Scan for the cell matching the given text and deliver its (x, y) coordinate at center. 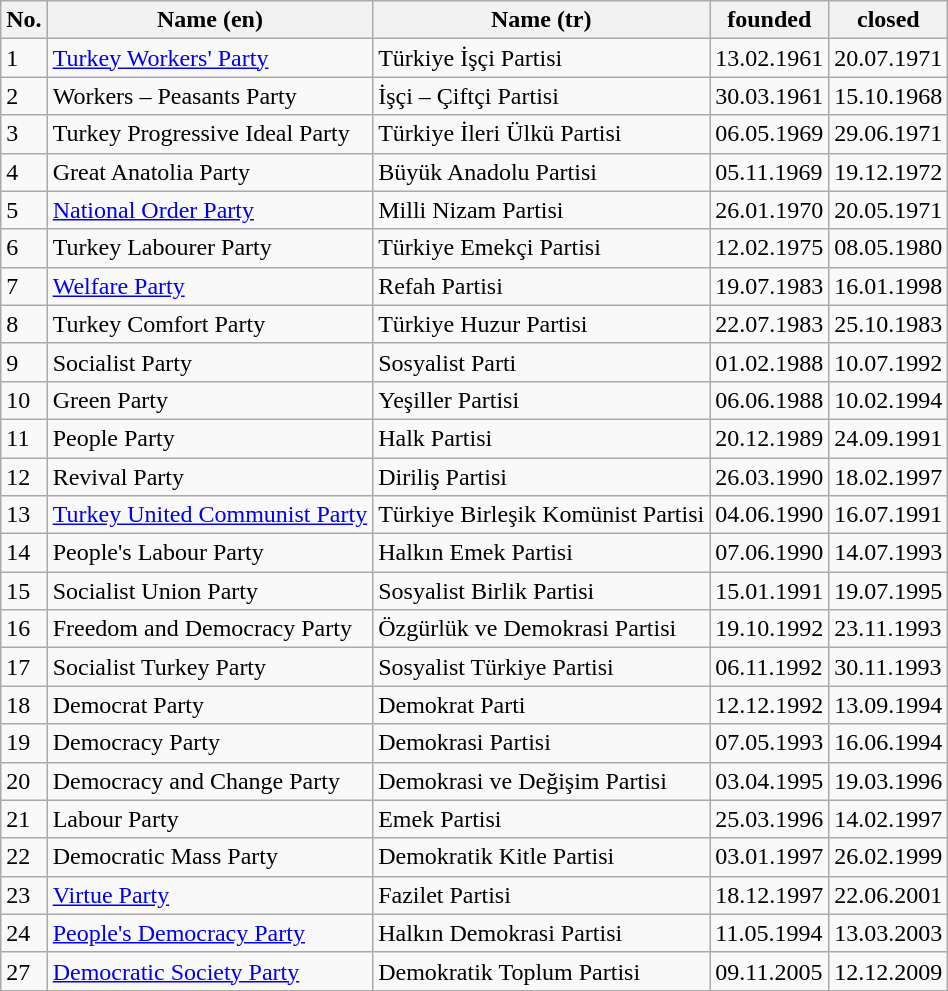
Socialist Turkey Party (210, 667)
Demokrat Parti (542, 705)
25.03.1996 (770, 819)
20.07.1971 (888, 58)
07.05.1993 (770, 743)
26.03.1990 (770, 477)
Türkiye Birleşik Komünist Partisi (542, 515)
Democratic Society Party (210, 971)
Green Party (210, 400)
Sosyalist Birlik Partisi (542, 591)
08.05.1980 (888, 248)
30.11.1993 (888, 667)
19 (24, 743)
Welfare Party (210, 286)
No. (24, 20)
People's Democracy Party (210, 933)
24.09.1991 (888, 438)
19.07.1983 (770, 286)
8 (24, 324)
Democratic Mass Party (210, 857)
Diriliş Partisi (542, 477)
Democracy Party (210, 743)
Socialist Party (210, 362)
Virtue Party (210, 895)
closed (888, 20)
25.10.1983 (888, 324)
İşçi – Çiftçi Partisi (542, 96)
23.11.1993 (888, 629)
19.07.1995 (888, 591)
Turkey Labourer Party (210, 248)
09.11.2005 (770, 971)
03.04.1995 (770, 781)
Great Anatolia Party (210, 172)
Workers – Peasants Party (210, 96)
Refah Partisi (542, 286)
16.06.1994 (888, 743)
Türkiye Emekçi Partisi (542, 248)
Revival Party (210, 477)
12.12.1992 (770, 705)
Halkın Demokrasi Partisi (542, 933)
18.02.1997 (888, 477)
People's Labour Party (210, 553)
14.07.1993 (888, 553)
13.09.1994 (888, 705)
20 (24, 781)
01.02.1988 (770, 362)
National Order Party (210, 210)
13.03.2003 (888, 933)
15 (24, 591)
15.01.1991 (770, 591)
13 (24, 515)
Demokrasi ve Değişim Partisi (542, 781)
06.11.1992 (770, 667)
10 (24, 400)
Halk Partisi (542, 438)
22.06.2001 (888, 895)
Turkey United Communist Party (210, 515)
Türkiye İleri Ülkü Partisi (542, 134)
Name (tr) (542, 20)
6 (24, 248)
15.10.1968 (888, 96)
06.06.1988 (770, 400)
18 (24, 705)
Türkiye İşçi Partisi (542, 58)
Özgürlük ve Demokrasi Partisi (542, 629)
03.01.1997 (770, 857)
18.12.1997 (770, 895)
26.01.1970 (770, 210)
Emek Partisi (542, 819)
23 (24, 895)
Sosyalist Türkiye Partisi (542, 667)
07.06.1990 (770, 553)
Halkın Emek Partisi (542, 553)
Demokrasi Partisi (542, 743)
22.07.1983 (770, 324)
Turkey Workers' Party (210, 58)
Büyük Anadolu Partisi (542, 172)
Democrat Party (210, 705)
10.02.1994 (888, 400)
Yeşiller Partisi (542, 400)
04.06.1990 (770, 515)
21 (24, 819)
9 (24, 362)
16 (24, 629)
7 (24, 286)
30.03.1961 (770, 96)
3 (24, 134)
12 (24, 477)
Turkey Comfort Party (210, 324)
Turkey Progressive Ideal Party (210, 134)
24 (24, 933)
19.03.1996 (888, 781)
19.12.1972 (888, 172)
2 (24, 96)
Milli Nizam Partisi (542, 210)
5 (24, 210)
12.12.2009 (888, 971)
16.07.1991 (888, 515)
14.02.1997 (888, 819)
22 (24, 857)
14 (24, 553)
20.05.1971 (888, 210)
12.02.1975 (770, 248)
13.02.1961 (770, 58)
27 (24, 971)
Demokratik Kitle Partisi (542, 857)
Socialist Union Party (210, 591)
05.11.1969 (770, 172)
Türkiye Huzur Partisi (542, 324)
founded (770, 20)
4 (24, 172)
Demokratik Toplum Partisi (542, 971)
Name (en) (210, 20)
29.06.1971 (888, 134)
06.05.1969 (770, 134)
1 (24, 58)
19.10.1992 (770, 629)
11 (24, 438)
Labour Party (210, 819)
20.12.1989 (770, 438)
Sosyalist Parti (542, 362)
Democracy and Change Party (210, 781)
Freedom and Democracy Party (210, 629)
Fazilet Partisi (542, 895)
17 (24, 667)
11.05.1994 (770, 933)
26.02.1999 (888, 857)
People Party (210, 438)
16.01.1998 (888, 286)
10.07.1992 (888, 362)
